Determine the [X, Y] coordinate at the center of the cell enclosing the given text.  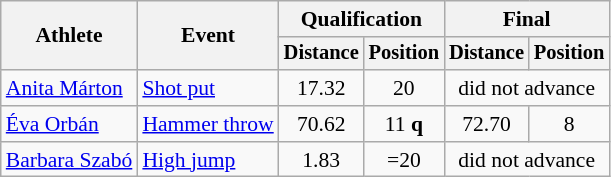
Éva Orbán [70, 124]
70.62 [322, 124]
Hammer throw [208, 124]
11 q [404, 124]
did not advance [526, 88]
17.32 [322, 88]
Athlete [70, 36]
Final [526, 19]
Event [208, 36]
8 [569, 124]
Anita Márton [70, 88]
Shot put [208, 88]
72.70 [486, 124]
Qualification [362, 19]
20 [404, 88]
